Determine the (x, y) coordinate at the center of the cell enclosing the given text.  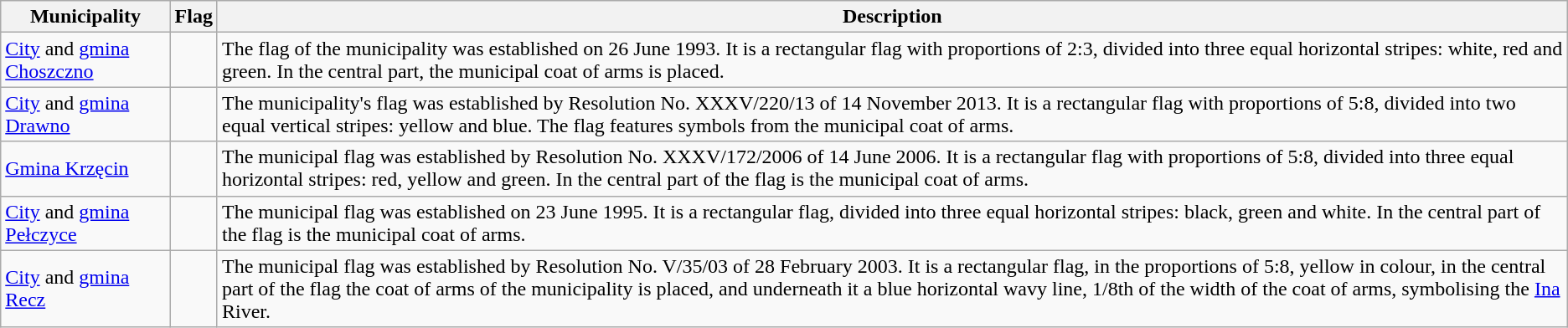
Municipality (85, 17)
City and gmina Pełczyce (85, 223)
City and gmina Choszczno (85, 60)
Gmina Krzęcin (85, 169)
City and gmina Recz (85, 289)
Flag (193, 17)
City and gmina Drawno (85, 114)
Description (892, 17)
